Output the [x, y] coordinate of the center of the cell containing the given text.  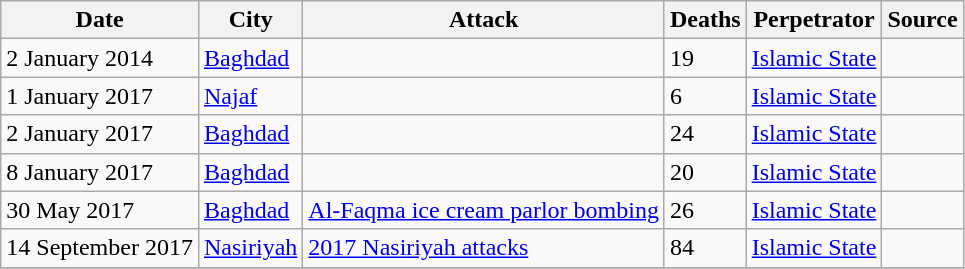
26 [705, 210]
Najaf [250, 96]
20 [705, 172]
Date [100, 20]
14 September 2017 [100, 248]
2 January 2017 [100, 134]
2017 Nasiriyah attacks [484, 248]
Perpetrator [814, 20]
Al-Faqma ice cream parlor bombing [484, 210]
8 January 2017 [100, 172]
1 January 2017 [100, 96]
19 [705, 58]
30 May 2017 [100, 210]
Nasiriyah [250, 248]
Deaths [705, 20]
Attack [484, 20]
City [250, 20]
6 [705, 96]
24 [705, 134]
84 [705, 248]
2 January 2014 [100, 58]
Source [922, 20]
